Extract the (x, y) coordinate from the center of the cell holding the provided text.  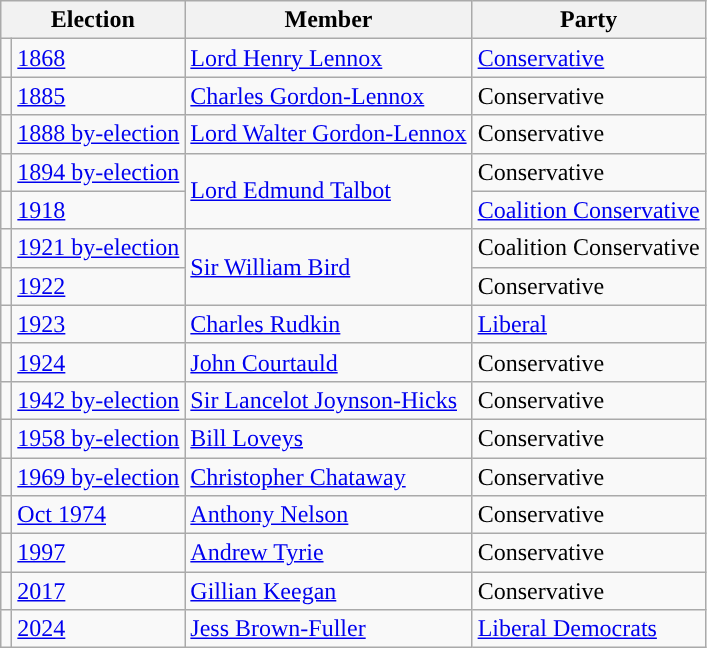
1918 (98, 210)
2017 (98, 591)
1997 (98, 553)
Andrew Tyrie (328, 553)
1868 (98, 58)
Bill Loveys (328, 438)
1922 (98, 286)
1924 (98, 362)
Sir William Bird (328, 267)
1958 by-election (98, 438)
Gillian Keegan (328, 591)
Lord Henry Lennox (328, 58)
1921 by-election (98, 248)
2024 (98, 629)
Jess Brown-Fuller (328, 629)
Christopher Chataway (328, 477)
1969 by-election (98, 477)
John Courtauld (328, 362)
1923 (98, 324)
Sir Lancelot Joynson-Hicks (328, 400)
1888 by-election (98, 134)
1885 (98, 96)
1942 by-election (98, 400)
Liberal Democrats (588, 629)
Election (93, 20)
Anthony Nelson (328, 515)
Charles Gordon-Lennox (328, 96)
1894 by-election (98, 172)
Oct 1974 (98, 515)
Lord Walter Gordon-Lennox (328, 134)
Lord Edmund Talbot (328, 191)
Charles Rudkin (328, 324)
Member (328, 20)
Liberal (588, 324)
Party (588, 20)
